For the text-containing cell, return its midpoint in (x, y) coordinate format. 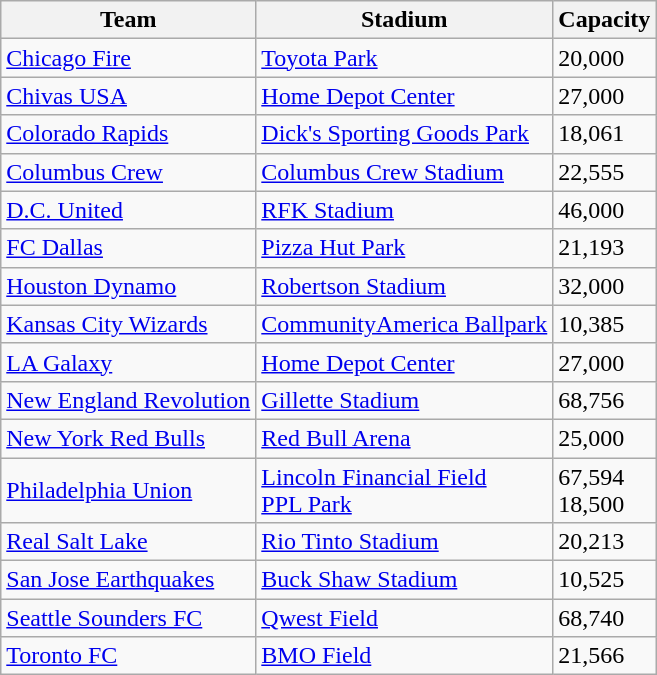
Seattle Sounders FC (128, 618)
LA Galaxy (128, 362)
25,000 (604, 438)
46,000 (604, 210)
San Jose Earthquakes (128, 580)
20,000 (604, 58)
RFK Stadium (404, 210)
New York Red Bulls (128, 438)
Houston Dynamo (128, 286)
21,566 (604, 656)
Stadium (404, 20)
FC Dallas (128, 248)
Rio Tinto Stadium (404, 542)
Pizza Hut Park (404, 248)
Toyota Park (404, 58)
Gillette Stadium (404, 400)
Red Bull Arena (404, 438)
CommunityAmerica Ballpark (404, 324)
New England Revolution (128, 400)
18,061 (604, 134)
Colorado Rapids (128, 134)
Kansas City Wizards (128, 324)
21,193 (604, 248)
Chicago Fire (128, 58)
Qwest Field (404, 618)
D.C. United (128, 210)
32,000 (604, 286)
Philadelphia Union (128, 490)
10,385 (604, 324)
Team (128, 20)
10,525 (604, 580)
20,213 (604, 542)
Columbus Crew Stadium (404, 172)
BMO Field (404, 656)
Robertson Stadium (404, 286)
67,594 18,500 (604, 490)
68,740 (604, 618)
Buck Shaw Stadium (404, 580)
Real Salt Lake (128, 542)
Toronto FC (128, 656)
22,555 (604, 172)
Chivas USA (128, 96)
Lincoln Financial Field PPL Park (404, 490)
Capacity (604, 20)
Dick's Sporting Goods Park (404, 134)
Columbus Crew (128, 172)
68,756 (604, 400)
